Detect which cell encompasses the target text, then output its (X, Y) center coordinate. 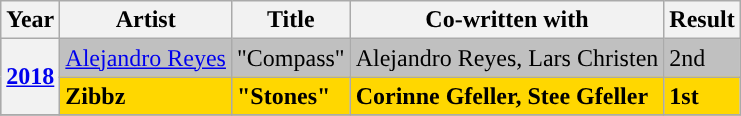
Zibbz (146, 96)
1st (702, 96)
2nd (702, 58)
Title (290, 20)
Artist (146, 20)
2018 (30, 77)
Year (30, 20)
Corinne Gfeller, Stee Gfeller (507, 96)
Co-written with (507, 20)
Alejandro Reyes (146, 58)
Alejandro Reyes, Lars Christen (507, 58)
"Compass" (290, 58)
Result (702, 20)
"Stones" (290, 96)
